For the text-containing cell, return its midpoint in [x, y] coordinate format. 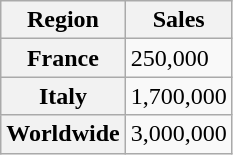
Worldwide [63, 134]
France [63, 58]
Sales [178, 20]
250,000 [178, 58]
1,700,000 [178, 96]
Region [63, 20]
3,000,000 [178, 134]
Italy [63, 96]
